Detect which cell encompasses the target text, then output its (X, Y) center coordinate. 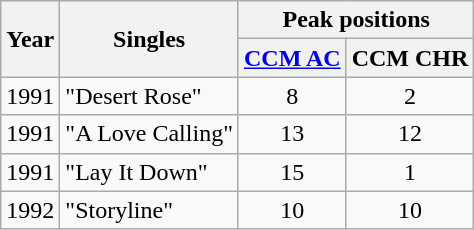
"Desert Rose" (150, 96)
13 (292, 134)
Peak positions (356, 20)
12 (410, 134)
Singles (150, 39)
2 (410, 96)
Year (30, 39)
1 (410, 172)
CCM CHR (410, 58)
CCM AC (292, 58)
1992 (30, 210)
8 (292, 96)
"A Love Calling" (150, 134)
"Storyline" (150, 210)
"Lay It Down" (150, 172)
15 (292, 172)
